From the cell containing the given text, extract its center point as (x, y) coordinate. 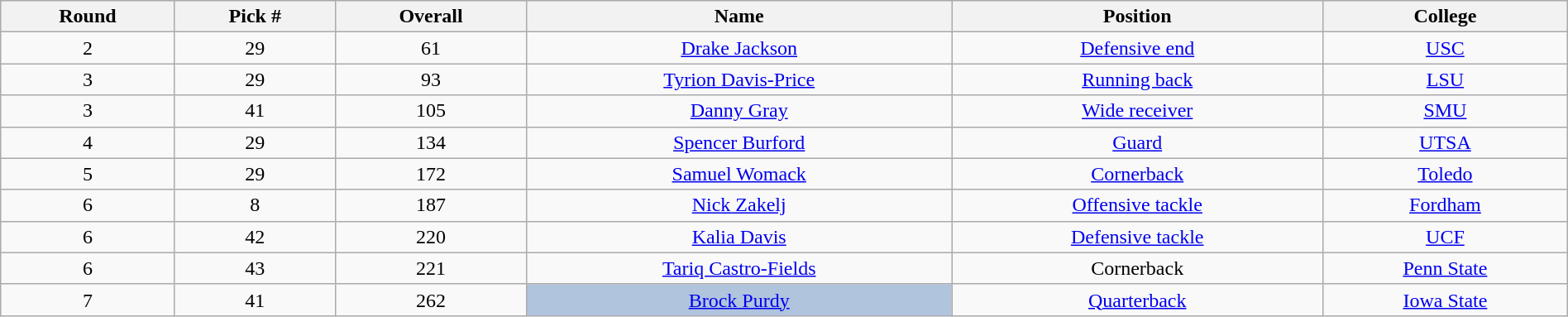
105 (432, 111)
Wide receiver (1138, 111)
Toledo (1446, 174)
Danny Gray (739, 111)
93 (432, 79)
Fordham (1446, 205)
Tariq Castro-Fields (739, 268)
Name (739, 17)
Brock Purdy (739, 300)
Position (1138, 17)
Running back (1138, 79)
Pick # (255, 17)
Round (88, 17)
61 (432, 48)
2 (88, 48)
Iowa State (1446, 300)
LSU (1446, 79)
Drake Jackson (739, 48)
UCF (1446, 237)
43 (255, 268)
Guard (1138, 142)
Nick Zakelj (739, 205)
Kalia Davis (739, 237)
College (1446, 17)
Penn State (1446, 268)
Overall (432, 17)
Spencer Burford (739, 142)
4 (88, 142)
Defensive tackle (1138, 237)
Offensive tackle (1138, 205)
Quarterback (1138, 300)
5 (88, 174)
7 (88, 300)
262 (432, 300)
UTSA (1446, 142)
134 (432, 142)
8 (255, 205)
Samuel Womack (739, 174)
172 (432, 174)
42 (255, 237)
USC (1446, 48)
220 (432, 237)
Defensive end (1138, 48)
Tyrion Davis-Price (739, 79)
SMU (1446, 111)
187 (432, 205)
221 (432, 268)
